Identify which cell holds the provided text, then report its [x, y] central coordinate. 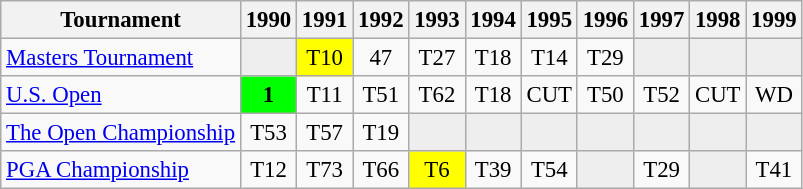
U.S. Open [121, 95]
T10 [325, 58]
T50 [605, 95]
Tournament [121, 20]
T52 [661, 95]
1991 [325, 20]
1995 [549, 20]
1990 [268, 20]
T51 [381, 95]
The Open Championship [121, 133]
T62 [437, 95]
T6 [437, 170]
47 [381, 58]
T14 [549, 58]
1999 [774, 20]
WD [774, 95]
1997 [661, 20]
T41 [774, 170]
1996 [605, 20]
1993 [437, 20]
T11 [325, 95]
T39 [493, 170]
T54 [549, 170]
T73 [325, 170]
T19 [381, 133]
T53 [268, 133]
T57 [325, 133]
1994 [493, 20]
Masters Tournament [121, 58]
1998 [718, 20]
1 [268, 95]
T12 [268, 170]
PGA Championship [121, 170]
T27 [437, 58]
T66 [381, 170]
1992 [381, 20]
